Return [x, y] of the center of cell containing provided text 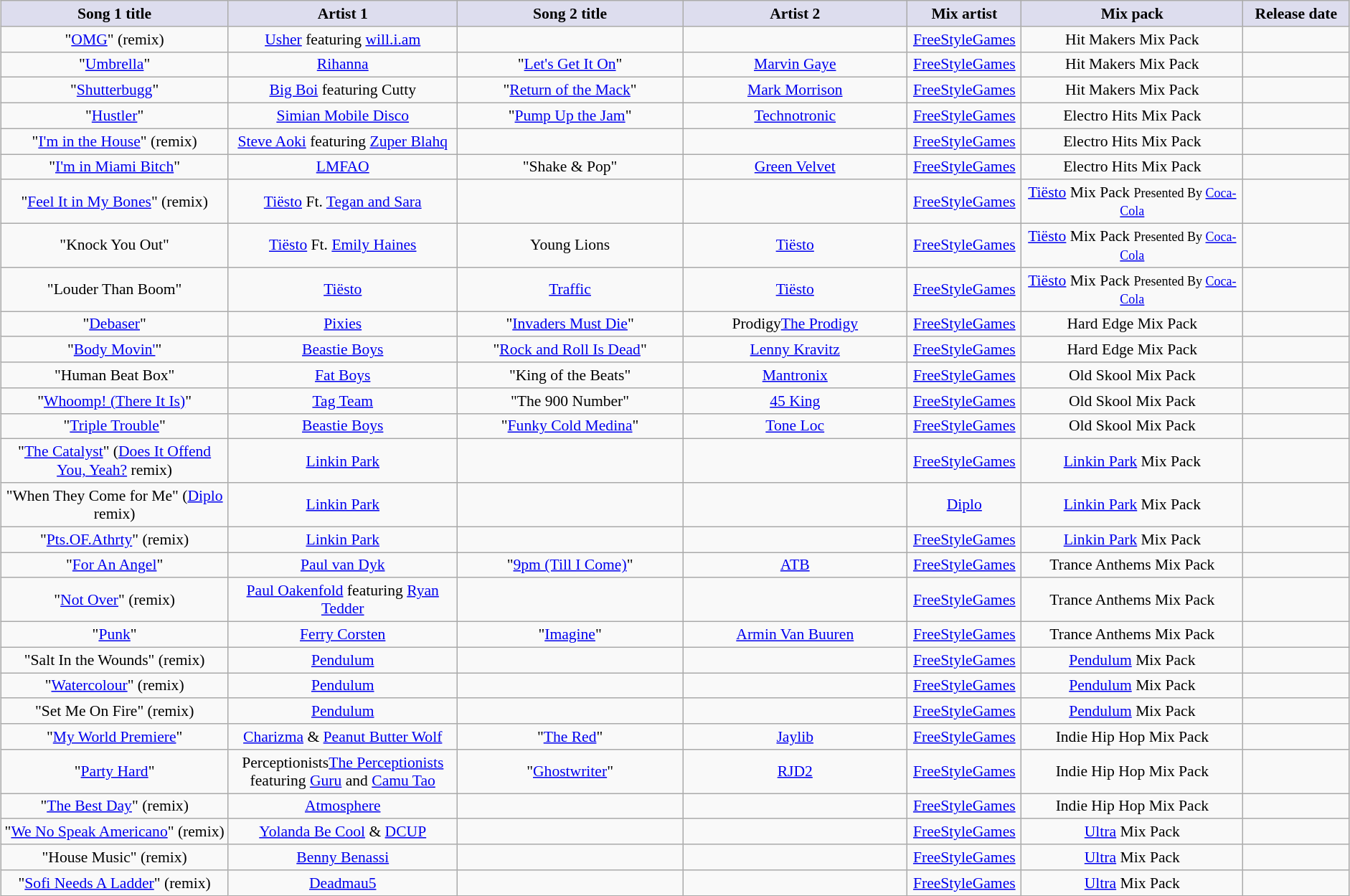
Armin Van Buuren [795, 634]
"My World Premiere" [115, 737]
Mix artist [964, 14]
Charizma & Peanut Butter Wolf [343, 737]
"Ghostwriter" [570, 770]
"Rock and Roll Is Dead" [570, 349]
"Not Over" (remix) [115, 600]
Paul van Dyk [343, 565]
"Debaser" [115, 324]
"Louder Than Boom" [115, 288]
"King of the Beats" [570, 375]
ATB [795, 565]
Atmosphere [343, 806]
Artist 1 [343, 14]
Rihanna [343, 65]
"When They Come for Me" (Diplo remix) [115, 505]
"Whoomp! (There It Is)" [115, 400]
"House Music" (remix) [115, 857]
"9pm (Till I Come)" [570, 565]
"Set Me On Fire" (remix) [115, 711]
"Watercolour" (remix) [115, 686]
Benny Benassi [343, 857]
"Shake & Pop" [570, 166]
Traffic [570, 288]
Technotronic [795, 115]
Mark Morrison [795, 90]
Tag Team [343, 400]
"The Red" [570, 737]
Yolanda Be Cool & DCUP [343, 831]
"The Best Day" (remix) [115, 806]
"For An Angel" [115, 565]
Steve Aoki featuring Zuper Blahq [343, 141]
Artist 2 [795, 14]
Ferry Corsten [343, 634]
"Pump Up the Jam" [570, 115]
Mix pack [1132, 14]
"Let's Get It On" [570, 65]
Green Velvet [795, 166]
Tone Loc [795, 426]
"I'm in Miami Bitch" [115, 166]
Big Boi featuring Cutty [343, 90]
Jaylib [795, 737]
"Imagine" [570, 634]
Pixies [343, 324]
"Invaders Must Die" [570, 324]
"Salt In the Wounds" (remix) [115, 660]
"Sofi Needs A Ladder" (remix) [115, 882]
"Return of the Mack" [570, 90]
Release date [1296, 14]
Tiësto Ft. Emily Haines [343, 245]
"Shutterbugg" [115, 90]
"Triple Trouble" [115, 426]
"Punk" [115, 634]
"Party Hard" [115, 770]
"Umbrella" [115, 65]
"Human Beat Box" [115, 375]
Song 2 title [570, 14]
Deadmau5 [343, 882]
Marvin Gaye [795, 65]
"Hustler" [115, 115]
Young Lions [570, 245]
"I'm in the House" (remix) [115, 141]
45 King [795, 400]
"Knock You Out" [115, 245]
Mantronix [795, 375]
Paul Oakenfold featuring Ryan Tedder [343, 600]
"Funky Cold Medina" [570, 426]
PerceptionistsThe Perceptionists featuring Guru and Camu Tao [343, 770]
Fat Boys [343, 375]
Simian Mobile Disco [343, 115]
LMFAO [343, 166]
"The Catalyst" (Does It Offend You, Yeah? remix) [115, 461]
"Feel It in My Bones" (remix) [115, 201]
Song 1 title [115, 14]
"Body Movin'" [115, 349]
Tiësto Ft. Tegan and Sara [343, 201]
"OMG" (remix) [115, 39]
ProdigyThe Prodigy [795, 324]
Usher featuring will.i.am [343, 39]
RJD2 [795, 770]
"The 900 Number" [570, 400]
Diplo [964, 505]
"We No Speak Americano" (remix) [115, 831]
Lenny Kravitz [795, 349]
"Pts.OF.Athrty" (remix) [115, 539]
